Find where the given text appears and provide that cell's center as [x, y] coordinate. 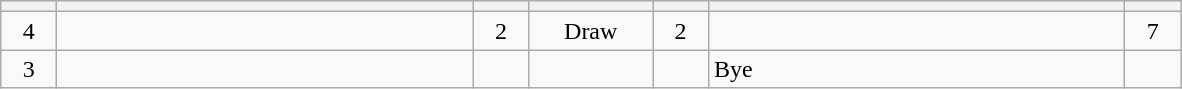
4 [29, 31]
7 [1153, 31]
Bye [917, 69]
Draw [591, 31]
3 [29, 69]
